Capture the cell that displays the provided text and extract its [x, y] central coordinate. 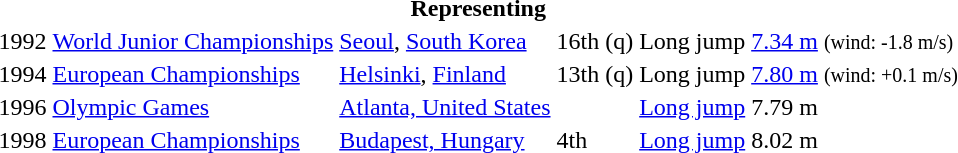
Helsinki, Finland [445, 74]
World Junior Championships [193, 41]
13th (q) [595, 74]
16th (q) [595, 41]
Olympic Games [193, 107]
Atlanta, United States [445, 107]
Seoul, South Korea [445, 41]
European Championships [193, 74]
